Search for the cell housing the specified text and yield its (x, y) center coordinate. 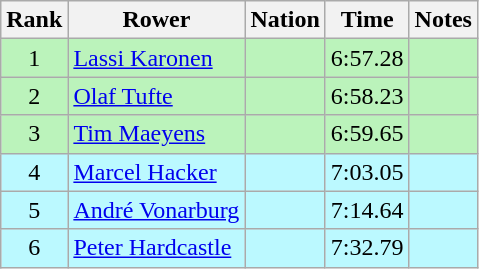
4 (34, 172)
6:57.28 (367, 58)
Marcel Hacker (156, 172)
7:32.79 (367, 248)
Rank (34, 20)
6:58.23 (367, 96)
Rower (156, 20)
5 (34, 210)
Olaf Tufte (156, 96)
6:59.65 (367, 134)
2 (34, 96)
6 (34, 248)
3 (34, 134)
Notes (443, 20)
1 (34, 58)
Tim Maeyens (156, 134)
André Vonarburg (156, 210)
7:03.05 (367, 172)
Peter Hardcastle (156, 248)
Lassi Karonen (156, 58)
Nation (285, 20)
7:14.64 (367, 210)
Time (367, 20)
